Detect which cell encompasses the target text, then output its (x, y) center coordinate. 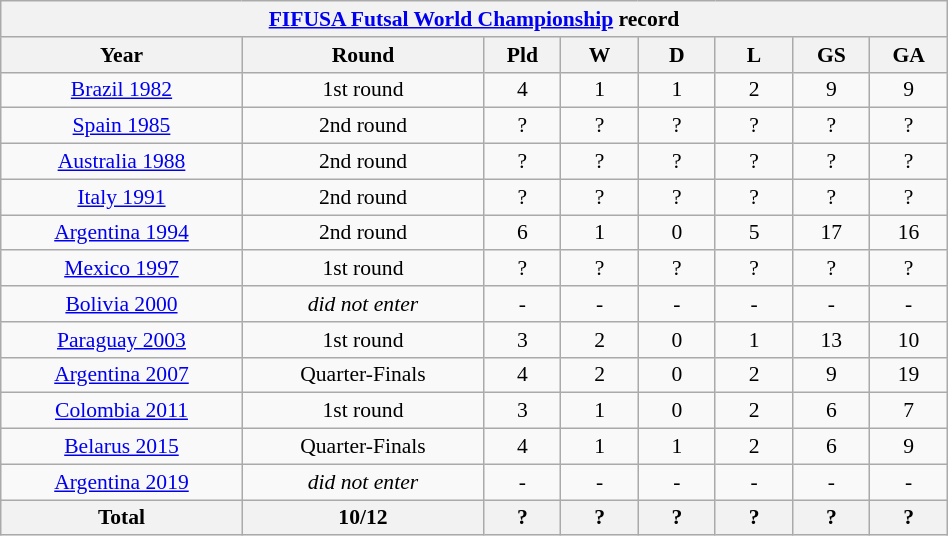
7 (908, 411)
13 (832, 340)
Argentina 2019 (122, 482)
Mexico 1997 (122, 269)
GS (832, 55)
Bolivia 2000 (122, 304)
Pld (522, 55)
GA (908, 55)
Australia 1988 (122, 162)
Year (122, 55)
19 (908, 375)
Round (362, 55)
Italy 1991 (122, 197)
Argentina 2007 (122, 375)
16 (908, 233)
Colombia 2011 (122, 411)
FIFUSA Futsal World Championship record (474, 19)
10/12 (362, 518)
W (600, 55)
10 (908, 340)
Brazil 1982 (122, 90)
Argentina 1994 (122, 233)
Total (122, 518)
D (676, 55)
Spain 1985 (122, 126)
5 (754, 233)
L (754, 55)
17 (832, 233)
Belarus 2015 (122, 447)
Paraguay 2003 (122, 340)
